Determine the (X, Y) coordinate at the center of the cell enclosing the given text.  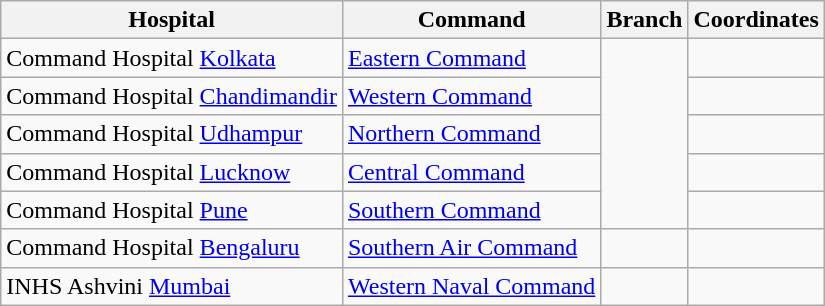
Western Command (471, 96)
Command (471, 20)
Eastern Command (471, 58)
Command Hospital Lucknow (172, 172)
Central Command (471, 172)
Southern Command (471, 210)
Northern Command (471, 134)
Hospital (172, 20)
Command Hospital Udhampur (172, 134)
Southern Air Command (471, 248)
Branch (644, 20)
Command Hospital Pune (172, 210)
Command Hospital Kolkata (172, 58)
INHS Ashvini Mumbai (172, 286)
Western Naval Command (471, 286)
Command Hospital Bengaluru (172, 248)
Coordinates (756, 20)
Command Hospital Chandimandir (172, 96)
